Find where the given text appears and provide that cell's center as [X, Y] coordinate. 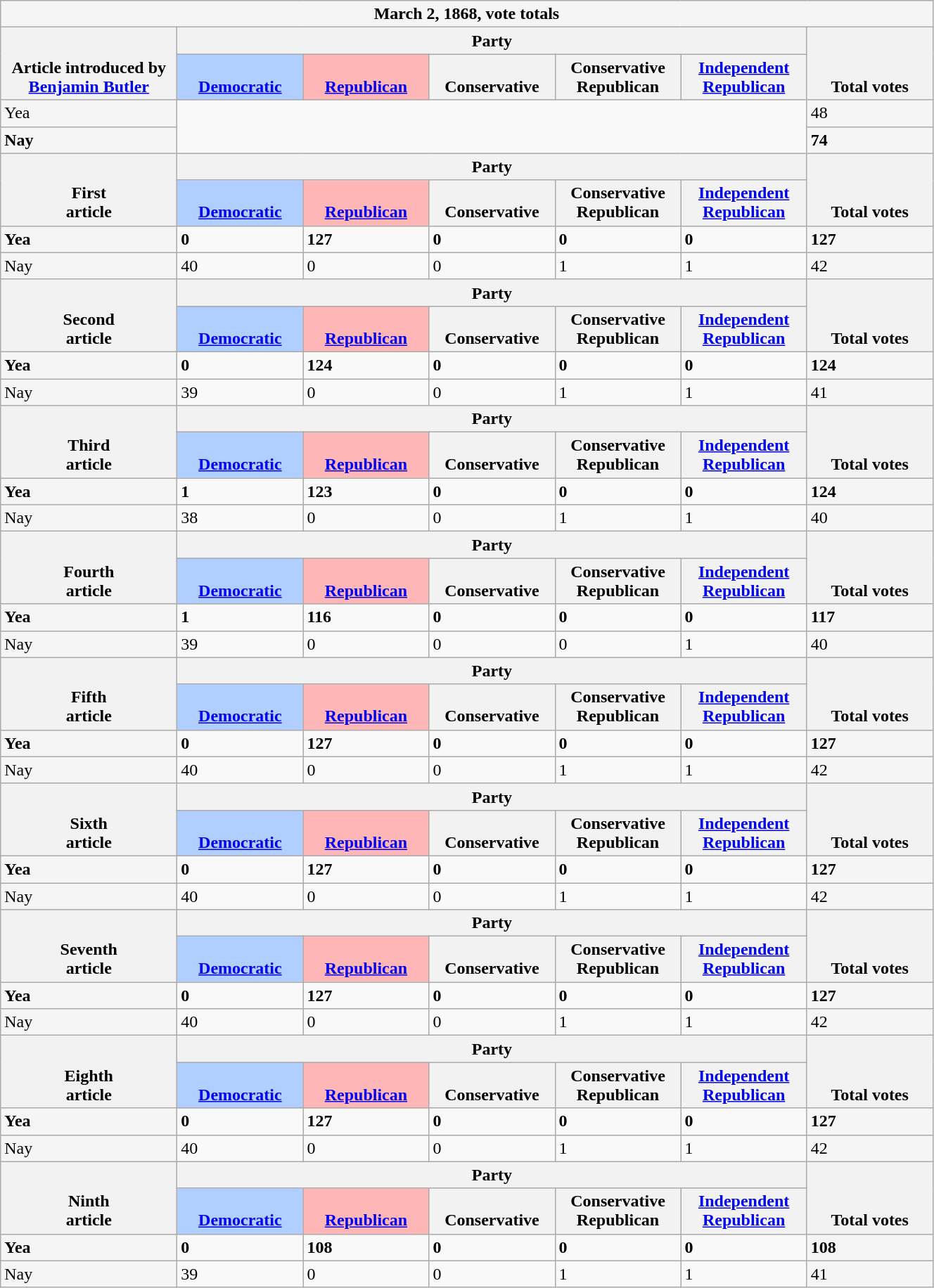
48 [869, 113]
Fiftharticle [89, 693]
117 [869, 617]
Firstarticle [89, 190]
Article introduced by Benjamin Butler [89, 63]
38 [241, 518]
123 [366, 491]
116 [366, 617]
Fourtharticle [89, 568]
Nintharticle [89, 1198]
Seventharticle [89, 946]
March 2, 1868, vote totals [467, 14]
Secondarticle [89, 315]
74 [869, 140]
Thirdarticle [89, 442]
Sixtharticle [89, 820]
Eightharticle [89, 1071]
